For the text-containing cell, return its midpoint in (X, Y) coordinate format. 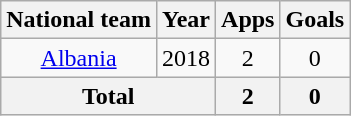
Apps (248, 20)
Year (186, 20)
2018 (186, 58)
Goals (315, 20)
Total (108, 96)
Albania (79, 58)
National team (79, 20)
